Extract the [x, y] coordinate from the center of the cell holding the provided text.  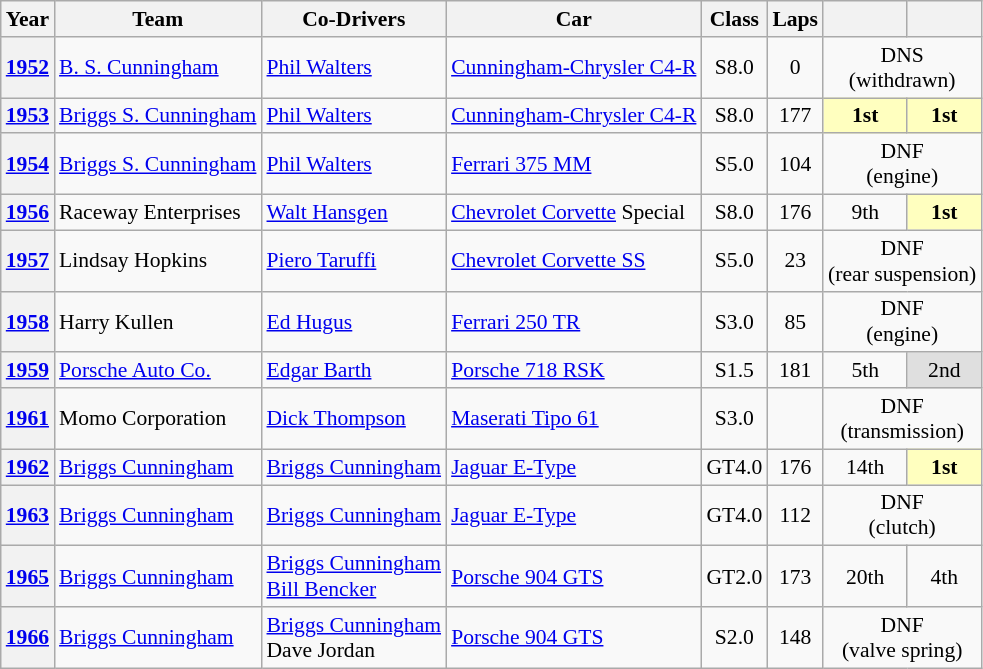
181 [795, 371]
GT2.0 [734, 576]
Briggs Cunningham Bill Bencker [354, 576]
Ferrari 375 MM [574, 164]
Chevrolet Corvette SS [574, 260]
Ed Hugus [354, 322]
Team [158, 19]
104 [795, 164]
1958 [28, 322]
Lindsay Hopkins [158, 260]
S1.5 [734, 371]
Maserati Tipo 61 [574, 418]
Piero Taruffi [354, 260]
1961 [28, 418]
DNF(rear suspension) [902, 260]
9th [865, 213]
Porsche Auto Co. [158, 371]
23 [795, 260]
2nd [944, 371]
85 [795, 322]
Dick Thompson [354, 418]
DNS(withdrawn) [902, 68]
1956 [28, 213]
1962 [28, 467]
1952 [28, 68]
Harry Kullen [158, 322]
S2.0 [734, 638]
177 [795, 116]
1966 [28, 638]
Raceway Enterprises [158, 213]
Laps [795, 19]
DNF(valve spring) [902, 638]
Briggs Cunningham Dave Jordan [354, 638]
Momo Corporation [158, 418]
Car [574, 19]
1953 [28, 116]
4th [944, 576]
0 [795, 68]
DNF(transmission) [902, 418]
148 [795, 638]
5th [865, 371]
Year [28, 19]
1963 [28, 516]
14th [865, 467]
Co-Drivers [354, 19]
B. S. Cunningham [158, 68]
1965 [28, 576]
DNF(clutch) [902, 516]
1957 [28, 260]
Edgar Barth [354, 371]
112 [795, 516]
1954 [28, 164]
1959 [28, 371]
Class [734, 19]
Porsche 718 RSK [574, 371]
Ferrari 250 TR [574, 322]
20th [865, 576]
Walt Hansgen [354, 213]
173 [795, 576]
Chevrolet Corvette Special [574, 213]
